Determine the [X, Y] coordinate at the center of the cell enclosing the given text.  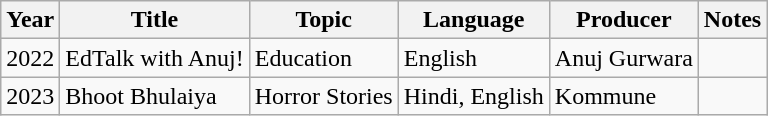
Year [30, 20]
English [474, 58]
Producer [624, 20]
Title [154, 20]
Notes [732, 20]
Bhoot Bhulaiya [154, 96]
Kommune [624, 96]
2023 [30, 96]
Topic [324, 20]
Language [474, 20]
Education [324, 58]
EdTalk with Anuj! [154, 58]
Anuj Gurwara [624, 58]
Hindi, English [474, 96]
Horror Stories [324, 96]
2022 [30, 58]
